Return the [x, y] coordinate for the center point of the cell that contains the specified text.  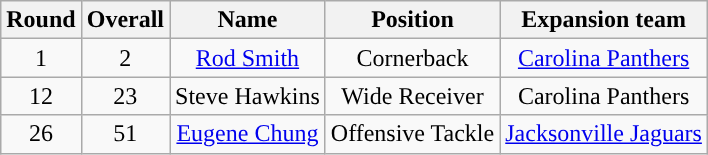
Jacksonville Jaguars [604, 134]
Position [412, 20]
Cornerback [412, 58]
Wide Receiver [412, 96]
1 [41, 58]
Steve Hawkins [248, 96]
51 [125, 134]
Name [248, 20]
Expansion team [604, 20]
Eugene Chung [248, 134]
23 [125, 96]
12 [41, 96]
26 [41, 134]
Round [41, 20]
Offensive Tackle [412, 134]
2 [125, 58]
Rod Smith [248, 58]
Overall [125, 20]
